Output the (x, y) coordinate of the center of the cell containing the given text.  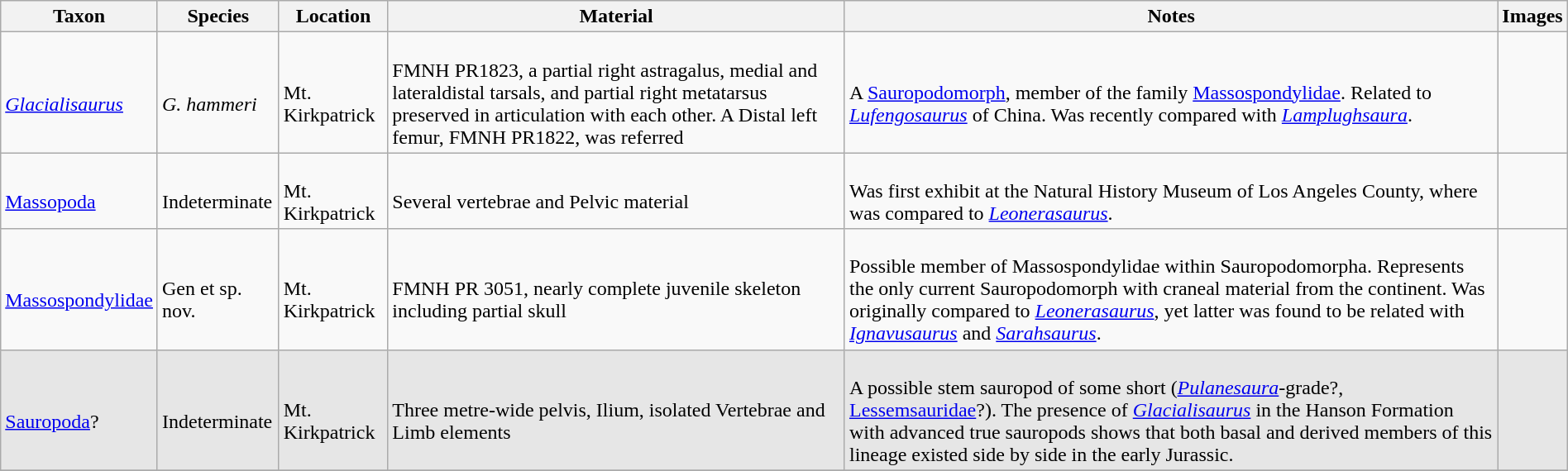
Location (333, 17)
Sauropoda? (79, 410)
Massospondylidae (79, 289)
Taxon (79, 17)
Several vertebrae and Pelvic material (617, 191)
Material (617, 17)
G. hammeri (218, 93)
Notes (1171, 17)
Massopoda (79, 191)
Images (1532, 17)
Glacialisaurus (79, 93)
Three metre-wide pelvis, Ilium, isolated Vertebrae and Limb elements (617, 410)
FMNH PR 3051, nearly complete juvenile skeleton including partial skull (617, 289)
Gen et sp. nov. (218, 289)
Was first exhibit at the Natural History Museum of Los Angeles County, where was compared to Leonerasaurus. (1171, 191)
Species (218, 17)
A Sauropodomorph, member of the family Massospondylidae. Related to Lufengosaurus of China. Was recently compared with Lamplughsaura. (1171, 93)
